Return [x, y] of the center of cell containing provided text 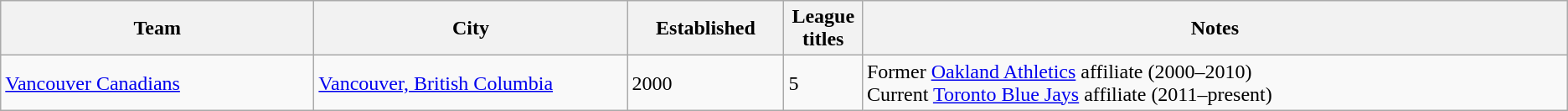
League titles [823, 29]
Established [705, 29]
Vancouver, British Columbia [471, 82]
Team [157, 29]
City [471, 29]
Vancouver Canadians [157, 82]
5 [823, 82]
Former Oakland Athletics affiliate (2000–2010)Current Toronto Blue Jays affiliate (2011–present) [1215, 82]
2000 [705, 82]
Notes [1215, 29]
